Capture the cell that displays the provided text and extract its (X, Y) central coordinate. 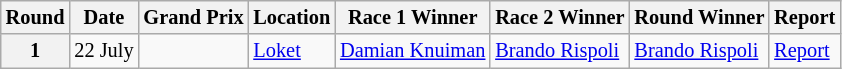
Damian Knuiman (412, 51)
Round (36, 17)
22 July (104, 51)
Race 1 Winner (412, 17)
Location (292, 17)
Date (104, 17)
Round Winner (699, 17)
1 (36, 51)
Grand Prix (193, 17)
Loket (292, 51)
Race 2 Winner (560, 17)
